Capture the cell that displays the provided text and extract its (X, Y) central coordinate. 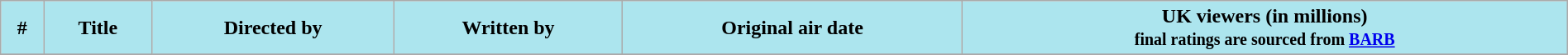
Original air date (792, 28)
# (22, 28)
UK viewers (in millions)final ratings are sourced from BARB (1264, 28)
Directed by (273, 28)
Title (98, 28)
Written by (508, 28)
